Search for the cell housing the specified text and yield its [x, y] center coordinate. 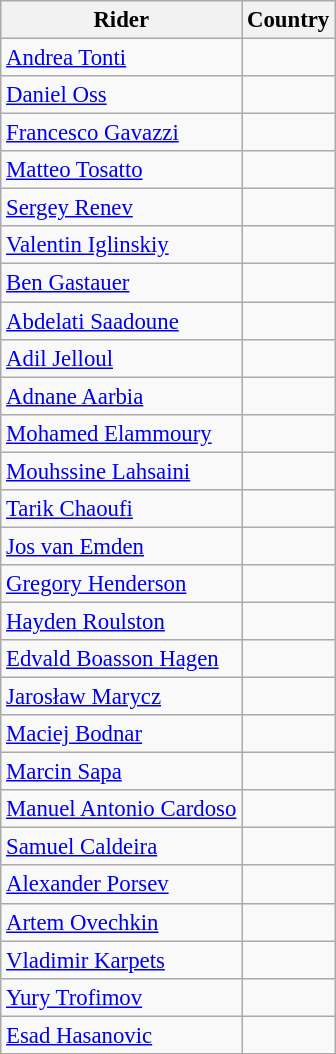
Samuel Caldeira [122, 847]
Jos van Emden [122, 546]
Andrea Tonti [122, 58]
Mohamed Elammoury [122, 433]
Artem Ovechkin [122, 922]
Marcin Sapa [122, 772]
Matteo Tosatto [122, 170]
Esad Hasanovic [122, 1035]
Valentin Iglinskiy [122, 245]
Adnane Aarbia [122, 396]
Edvald Boasson Hagen [122, 659]
Vladimir Karpets [122, 960]
Ben Gastauer [122, 283]
Adil Jelloul [122, 358]
Maciej Bodnar [122, 734]
Alexander Porsev [122, 885]
Tarik Chaoufi [122, 509]
Sergey Renev [122, 208]
Jarosław Marycz [122, 697]
Francesco Gavazzi [122, 133]
Manuel Antonio Cardoso [122, 809]
Hayden Roulston [122, 621]
Mouhssine Lahsaini [122, 471]
Daniel Oss [122, 95]
Yury Trofimov [122, 997]
Rider [122, 20]
Country [288, 20]
Abdelati Saadoune [122, 321]
Gregory Henderson [122, 584]
